From the cell containing the given text, extract its center point as [X, Y] coordinate. 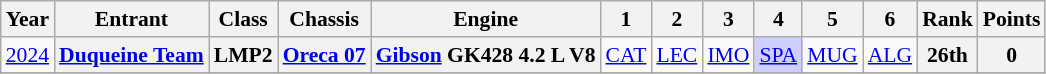
Year [28, 19]
MUG [832, 55]
26th [948, 55]
0 [1012, 55]
Points [1012, 19]
LEC [676, 55]
Oreca 07 [324, 55]
Class [244, 19]
Entrant [132, 19]
2 [676, 19]
Gibson GK428 4.2 L V8 [486, 55]
5 [832, 19]
6 [890, 19]
CAT [626, 55]
Rank [948, 19]
4 [778, 19]
Chassis [324, 19]
IMO [728, 55]
Duqueine Team [132, 55]
1 [626, 19]
ALG [890, 55]
3 [728, 19]
2024 [28, 55]
SPA [778, 55]
Engine [486, 19]
LMP2 [244, 55]
